From the cell containing the given text, extract its center point as [X, Y] coordinate. 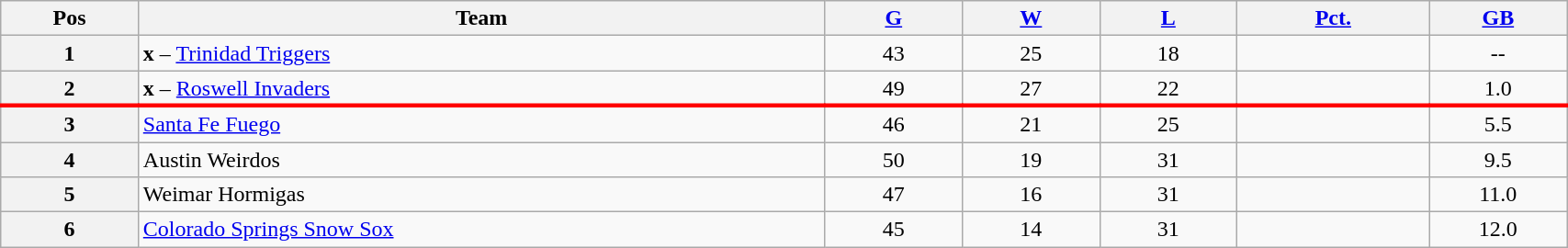
1 [70, 53]
5 [70, 195]
2 [70, 88]
18 [1168, 53]
Santa Fe Fuego [481, 124]
16 [1032, 195]
4 [70, 159]
45 [894, 230]
5.5 [1498, 124]
3 [70, 124]
22 [1168, 88]
9.5 [1498, 159]
x – Trinidad Triggers [481, 53]
Weimar Hormigas [481, 195]
46 [894, 124]
L [1168, 18]
21 [1032, 124]
11.0 [1498, 195]
GB [1498, 18]
Pos [70, 18]
27 [1032, 88]
W [1032, 18]
49 [894, 88]
19 [1032, 159]
43 [894, 53]
Austin Weirdos [481, 159]
Team [481, 18]
47 [894, 195]
14 [1032, 230]
6 [70, 230]
1.0 [1498, 88]
12.0 [1498, 230]
Pct. [1334, 18]
x – Roswell Invaders [481, 88]
G [894, 18]
50 [894, 159]
Colorado Springs Snow Sox [481, 230]
-- [1498, 53]
